Determine the [x, y] coordinate at the center of the cell enclosing the given text.  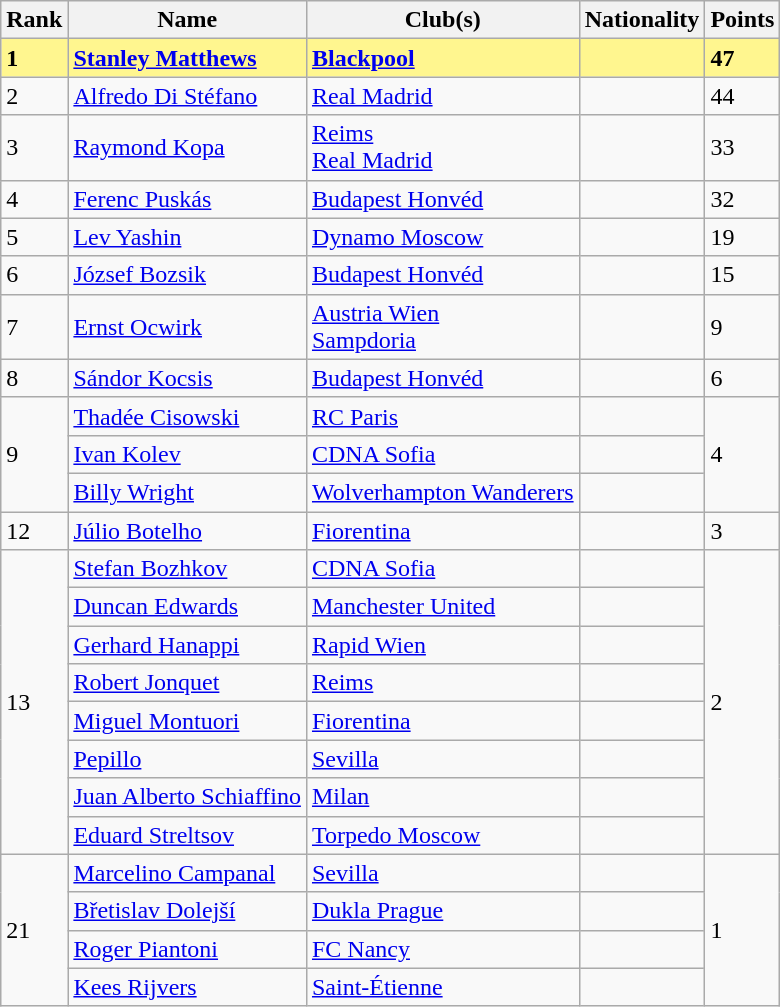
Milan [442, 797]
Kees Rijvers [188, 987]
Marcelino Campanal [188, 873]
12 [34, 531]
Name [188, 20]
Sándor Kocsis [188, 378]
19 [742, 237]
Raymond Kopa [188, 148]
Austria Wien Sampdoria [442, 326]
Manchester United [442, 607]
Břetislav Dolejší [188, 911]
Lev Yashin [188, 237]
Roger Piantoni [188, 949]
Club(s) [442, 20]
Saint-Étienne [442, 987]
Juan Alberto Schiaffino [188, 797]
47 [742, 58]
Rapid Wien [442, 645]
Reims Real Madrid [442, 148]
Billy Wright [188, 492]
7 [34, 326]
Wolverhampton Wanderers [442, 492]
13 [34, 702]
József Bozsik [188, 275]
15 [742, 275]
Duncan Edwards [188, 607]
33 [742, 148]
32 [742, 199]
Rank [34, 20]
5 [34, 237]
Eduard Streltsov [188, 835]
Nationality [642, 20]
Torpedo Moscow [442, 835]
Alfredo Di Stéfano [188, 96]
Reims [442, 683]
Thadée Cisowski [188, 416]
RC Paris [442, 416]
Ernst Ocwirk [188, 326]
Miguel Montuori [188, 721]
44 [742, 96]
Ferenc Puskás [188, 199]
Pepillo [188, 759]
Real Madrid [442, 96]
Points [742, 20]
Robert Jonquet [188, 683]
Stefan Bozhkov [188, 569]
Dukla Prague [442, 911]
Ivan Kolev [188, 454]
8 [34, 378]
21 [34, 930]
Dynamo Moscow [442, 237]
Gerhard Hanappi [188, 645]
Blackpool [442, 58]
FC Nancy [442, 949]
Stanley Matthews [188, 58]
Júlio Botelho [188, 531]
